Find where the given text appears and provide that cell's center as [x, y] coordinate. 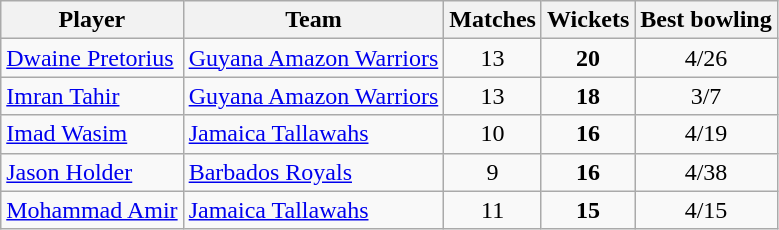
20 [588, 58]
4/26 [706, 58]
Barbados Royals [314, 172]
Wickets [588, 20]
3/7 [706, 96]
10 [493, 134]
Imran Tahir [92, 96]
18 [588, 96]
15 [588, 210]
11 [493, 210]
4/15 [706, 210]
Matches [493, 20]
Jason Holder [92, 172]
Player [92, 20]
Dwaine Pretorius [92, 58]
Team [314, 20]
Best bowling [706, 20]
9 [493, 172]
4/38 [706, 172]
Imad Wasim [92, 134]
4/19 [706, 134]
Mohammad Amir [92, 210]
